Find where the given text appears and provide that cell's center as [x, y] coordinate. 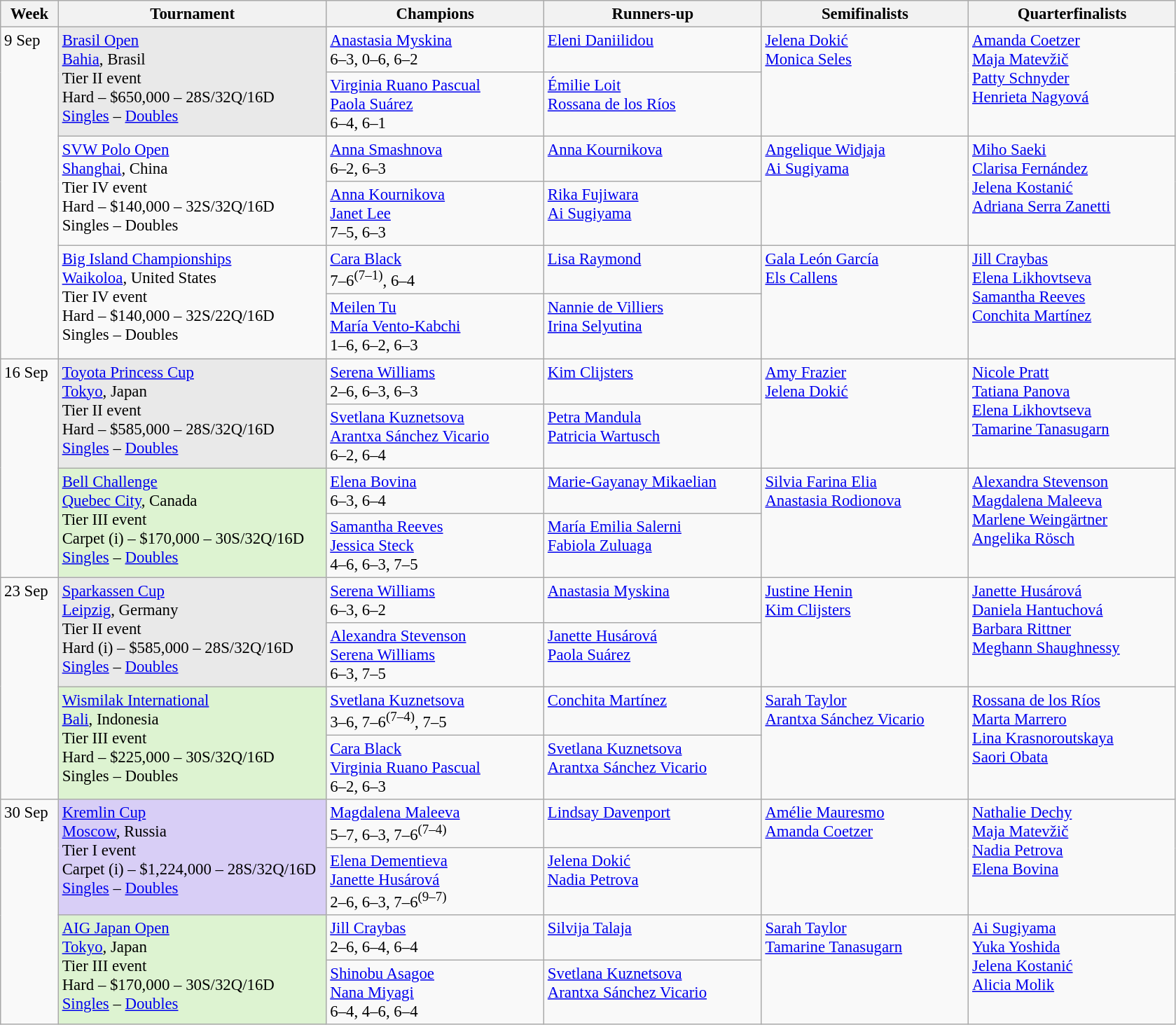
Svetlana Kuznetsova 3–6, 7–6(7–4), 7–5 [436, 710]
23 Sep [29, 688]
Shinobu Asagoe Nana Miyagi6–4, 4–6, 6–4 [436, 993]
Ai Sugiyama Yuka Yoshida Jelena Kostanić Alicia Molik [1072, 970]
Elena Bovina 6–3, 6–4 [436, 490]
Samantha Reeves Jessica Steck4–6, 6–3, 7–5 [436, 545]
Quarterfinalists [1072, 14]
Eleni Daniilidou [653, 50]
Amanda Coetzer Maja Matevžič Patty Schnyder Henrieta Nagyová [1072, 82]
Lisa Raymond [653, 270]
Jelena Dokić Monica Seles [865, 82]
Janette Husárová Daniela Hantuchová Barbara Rittner Meghann Shaughnessy [1072, 632]
Silvia Farina Elia Anastasia Rodionova [865, 523]
Émilie Loit Rossana de los Ríos [653, 104]
Miho Saeki Clarisa Fernández Jelena Kostanić Adriana Serra Zanetti [1072, 191]
Anna Kournikova [653, 160]
Champions [436, 14]
Virginia Ruano Pascual Paola Suárez6–4, 6–1 [436, 104]
Meilen Tu María Vento-Kabchi1–6, 6–2, 6–3 [436, 326]
30 Sep [29, 912]
Marie-Gayanay Mikaelian [653, 490]
SVW Polo Open Shanghai, China Tier IV eventHard – $140,000 – 32S/32Q/16DSingles – Doubles [192, 191]
Kremlin Cup Moscow, Russia Tier I eventCarpet (i) – $1,224,000 – 28S/32Q/16D Singles – Doubles [192, 858]
Anastasia Myskina 6–3, 0–6, 6–2 [436, 50]
Anna Kournikova Janet Lee7–5, 6–3 [436, 214]
9 Sep [29, 193]
Serena Williams 6–3, 6–2 [436, 600]
Toyota Princess Cup Tokyo, Japan Tier II eventHard – $585,000 – 28S/32Q/16DSingles – Doubles [192, 413]
Week [29, 14]
AIG Japan Open Tokyo, Japan Tier III eventHard – $170,000 – 30S/32Q/16DSingles – Doubles [192, 970]
Tournament [192, 14]
Justine Henin Kim Clijsters [865, 632]
Silvija Talaja [653, 937]
Anastasia Myskina [653, 600]
Sparkassen Cup Leipzig, Germany Tier II eventHard (i) – $585,000 – 28S/32Q/16DSingles – Doubles [192, 632]
Nannie de Villiers Irina Selyutina [653, 326]
Anna Smashnova 6–2, 6–3 [436, 160]
Sarah Taylor Arantxa Sánchez Vicario [865, 743]
Brasil Open Bahia, Brasil Tier II eventHard – $650,000 – 28S/32Q/16DSingles – Doubles [192, 82]
Magdalena Maleeva 5–7, 6–3, 7–6(7–4) [436, 824]
Rika Fujiwara Ai Sugiyama [653, 214]
Bell Challenge Quebec City, Canada Tier III eventCarpet (i) – $170,000 – 30S/32Q/16DSingles – Doubles [192, 523]
Nathalie Dechy Maja Matevžič Nadia Petrova Elena Bovina [1072, 858]
Amélie Mauresmo Amanda Coetzer [865, 858]
Lindsay Davenport [653, 824]
Svetlana Kuznetsova Arantxa Sánchez Vicario6–2, 6–4 [436, 436]
María Emilia Salerni Fabiola Zuluaga [653, 545]
Jill Craybas Elena Likhovtseva Samantha Reeves Conchita Martínez [1072, 303]
Gala León García Els Callens [865, 303]
Angelique Widjaja Ai Sugiyama [865, 191]
Alexandra Stevenson Magdalena Maleeva Marlene Weingärtner Angelika Rösch [1072, 523]
Wismilak International Bali, Indonesia Tier III eventHard – $225,000 – 30S/32Q/16DSingles – Doubles [192, 743]
Sarah Taylor Tamarine Tanasugarn [865, 970]
Big Island Championships Waikoloa, United States Tier IV eventHard – $140,000 – 32S/22Q/16DSingles – Doubles [192, 303]
Petra Mandula Patricia Wartusch [653, 436]
Nicole Pratt Tatiana Panova Elena Likhovtseva Tamarine Tanasugarn [1072, 413]
Serena Williams 2–6, 6–3, 6–3 [436, 381]
Conchita Martínez [653, 710]
Elena Dementieva Janette Husárová2–6, 6–3, 7–6(9–7) [436, 881]
Alexandra Stevenson Serena Williams6–3, 7–5 [436, 655]
Runners-up [653, 14]
Kim Clijsters [653, 381]
Jill Craybas 2–6, 6–4, 6–4 [436, 937]
Cara Black 7–6(7–1), 6–4 [436, 270]
Amy Frazier Jelena Dokić [865, 413]
16 Sep [29, 468]
Semifinalists [865, 14]
Cara Black Virginia Ruano Pascual6–2, 6–3 [436, 767]
Jelena Dokić Nadia Petrova [653, 881]
Rossana de los Ríos Marta Marrero Lina Krasnoroutskaya Saori Obata [1072, 743]
Janette Husárová Paola Suárez [653, 655]
